Return the (x, y) coordinate for the center point of the cell that contains the specified text.  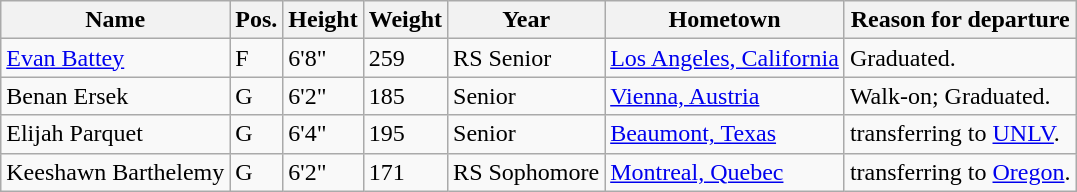
Benan Ersek (116, 96)
185 (405, 96)
RS Sophomore (526, 172)
6'8" (323, 58)
Name (116, 20)
Pos. (256, 20)
6'4" (323, 134)
Graduated. (960, 58)
Height (323, 20)
Weight (405, 20)
259 (405, 58)
transferring to Oregon. (960, 172)
Keeshawn Barthelemy (116, 172)
Walk-on; Graduated. (960, 96)
Year (526, 20)
F (256, 58)
Reason for departure (960, 20)
Hometown (725, 20)
transferring to UNLV. (960, 134)
Beaumont, Texas (725, 134)
Montreal, Quebec (725, 172)
RS Senior (526, 58)
Vienna, Austria (725, 96)
171 (405, 172)
Los Angeles, California (725, 58)
Evan Battey (116, 58)
Elijah Parquet (116, 134)
195 (405, 134)
